Determine the [x, y] coordinate at the center of the cell enclosing the given text.  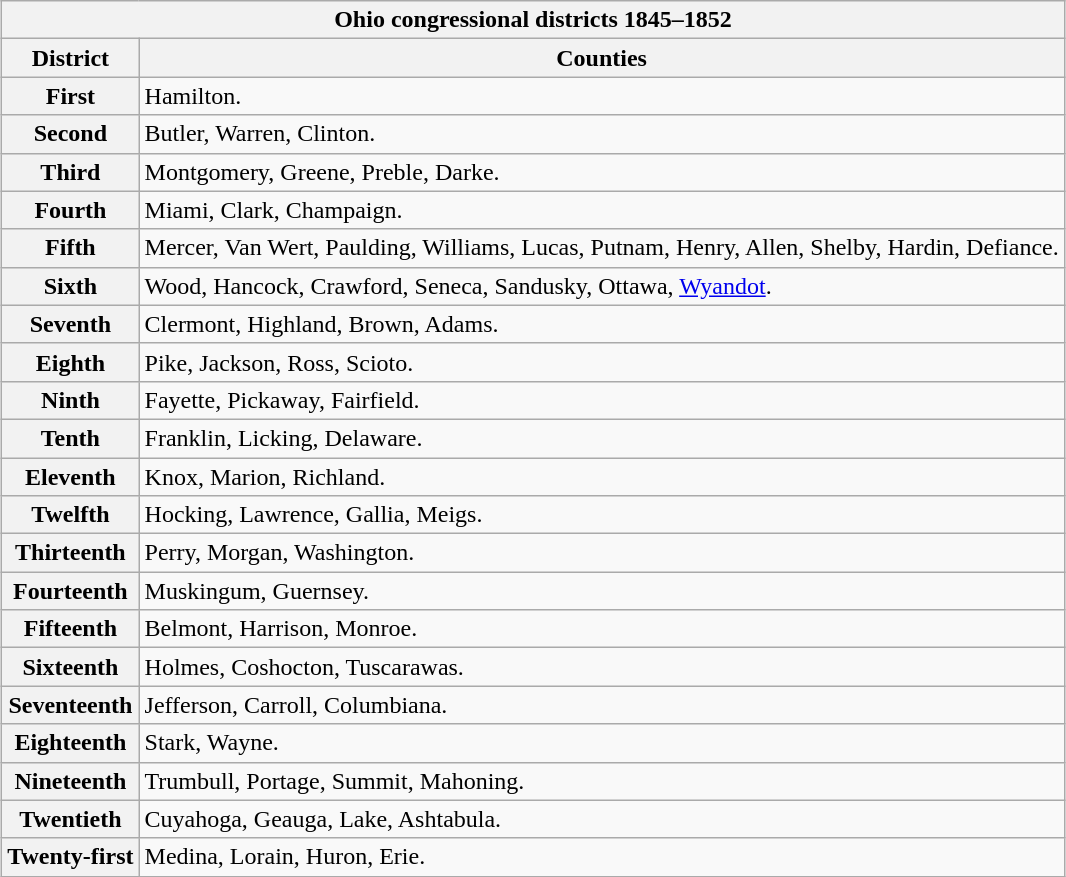
Pike, Jackson, Ross, Scioto. [602, 362]
Thirteenth [70, 553]
Holmes, Coshocton, Tuscarawas. [602, 667]
Fifth [70, 248]
Clermont, Highland, Brown, Adams. [602, 324]
Fourteenth [70, 591]
Nineteenth [70, 781]
Muskingum, Guernsey. [602, 591]
Miami, Clark, Champaign. [602, 210]
Third [70, 172]
Hocking, Lawrence, Gallia, Meigs. [602, 515]
Seventh [70, 324]
Eighth [70, 362]
Perry, Morgan, Washington. [602, 553]
Eighteenth [70, 743]
Second [70, 134]
Butler, Warren, Clinton. [602, 134]
Mercer, Van Wert, Paulding, Williams, Lucas, Putnam, Henry, Allen, Shelby, Hardin, Defiance. [602, 248]
Wood, Hancock, Crawford, Seneca, Sandusky, Ottawa, Wyandot. [602, 286]
Stark, Wayne. [602, 743]
Seventeenth [70, 705]
Cuyahoga, Geauga, Lake, Ashtabula. [602, 819]
Sixteenth [70, 667]
Eleventh [70, 477]
Twentieth [70, 819]
First [70, 96]
Twenty-first [70, 857]
Sixth [70, 286]
Fourth [70, 210]
Fayette, Pickaway, Fairfield. [602, 400]
Counties [602, 58]
Trumbull, Portage, Summit, Mahoning. [602, 781]
Hamilton. [602, 96]
Franklin, Licking, Delaware. [602, 438]
Jefferson, Carroll, Columbiana. [602, 705]
District [70, 58]
Fifteenth [70, 629]
Tenth [70, 438]
Knox, Marion, Richland. [602, 477]
Ohio congressional districts 1845–1852 [533, 20]
Belmont, Harrison, Monroe. [602, 629]
Twelfth [70, 515]
Ninth [70, 400]
Medina, Lorain, Huron, Erie. [602, 857]
Montgomery, Greene, Preble, Darke. [602, 172]
